Locate the cell with the specified text and output its (x, y) center coordinate. 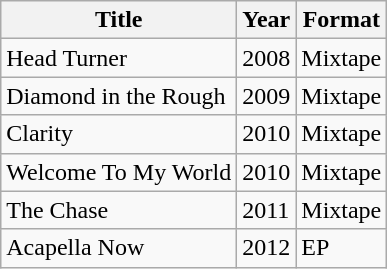
2012 (266, 248)
2008 (266, 58)
EP (342, 248)
Acapella Now (119, 248)
2011 (266, 210)
Head Turner (119, 58)
The Chase (119, 210)
Clarity (119, 134)
Diamond in the Rough (119, 96)
Title (119, 20)
Format (342, 20)
Welcome To My World (119, 172)
Year (266, 20)
2009 (266, 96)
